Scan for the cell matching the given text and deliver its (x, y) coordinate at center. 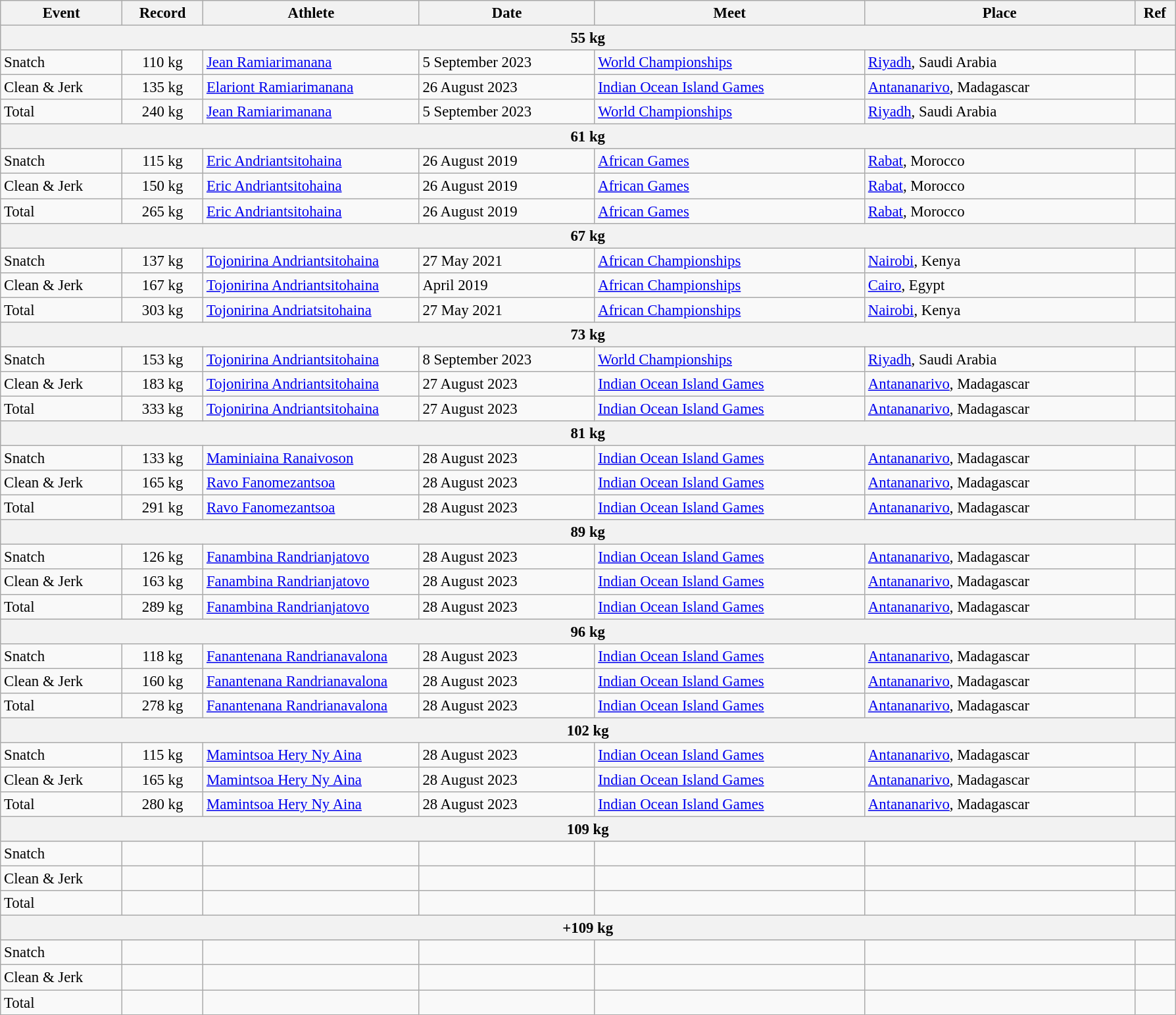
265 kg (162, 211)
160 kg (162, 681)
89 kg (588, 532)
67 kg (588, 235)
8 September 2023 (506, 359)
102 kg (588, 730)
55 kg (588, 38)
Meet (730, 13)
April 2019 (506, 285)
289 kg (162, 607)
163 kg (162, 582)
167 kg (162, 285)
61 kg (588, 137)
110 kg (162, 62)
150 kg (162, 186)
Maminiaina Ranaivoson (311, 458)
Cairo, Egypt (1000, 285)
Elariont Ramiarimanana (311, 87)
73 kg (588, 335)
81 kg (588, 433)
135 kg (162, 87)
Record (162, 13)
Event (62, 13)
96 kg (588, 631)
Ref (1155, 13)
133 kg (162, 458)
Place (1000, 13)
280 kg (162, 805)
118 kg (162, 656)
26 August 2023 (506, 87)
240 kg (162, 112)
153 kg (162, 359)
Date (506, 13)
Tojonirina Andriatsitohaina (311, 310)
291 kg (162, 508)
126 kg (162, 557)
183 kg (162, 384)
278 kg (162, 706)
137 kg (162, 260)
+109 kg (588, 928)
303 kg (162, 310)
109 kg (588, 829)
Athlete (311, 13)
333 kg (162, 408)
